Locate the cell with the specified text and output its (X, Y) center coordinate. 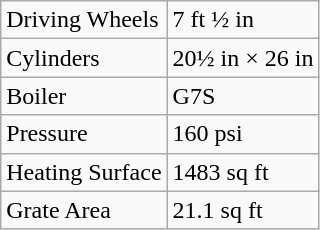
Driving Wheels (84, 20)
21.1 sq ft (243, 210)
Boiler (84, 96)
7 ft ½ in (243, 20)
G7S (243, 96)
Grate Area (84, 210)
20½ in × 26 in (243, 58)
160 psi (243, 134)
Cylinders (84, 58)
Heating Surface (84, 172)
Pressure (84, 134)
1483 sq ft (243, 172)
